Provide the [X, Y] coordinate of the cell's center where the given text is located.  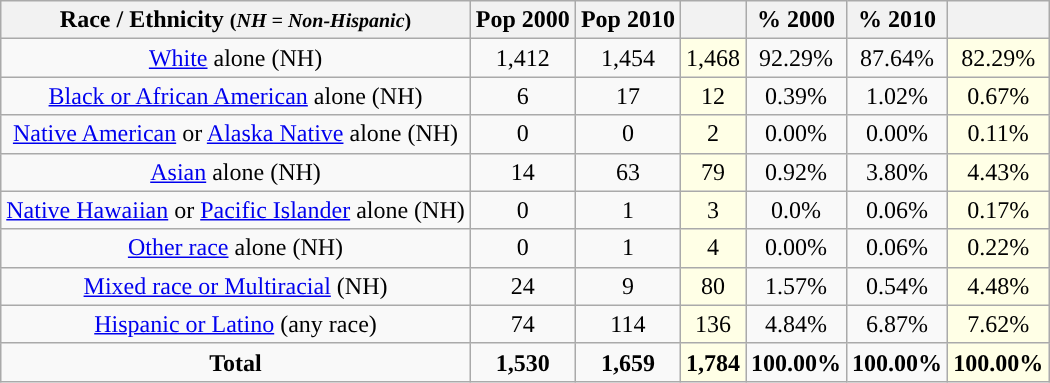
79 [712, 172]
1,530 [522, 362]
2 [712, 134]
1.02% [898, 96]
92.29% [796, 58]
0.17% [998, 210]
Pop 2000 [522, 20]
17 [628, 96]
White alone (NH) [236, 58]
0.0% [796, 210]
3.80% [898, 172]
7.62% [998, 324]
4.43% [998, 172]
4 [712, 248]
0.54% [898, 286]
0.39% [796, 96]
6 [522, 96]
Black or African American alone (NH) [236, 96]
9 [628, 286]
1,784 [712, 362]
4.48% [998, 286]
87.64% [898, 58]
12 [712, 96]
74 [522, 324]
1,659 [628, 362]
24 [522, 286]
0.22% [998, 248]
Race / Ethnicity (NH = Non-Hispanic) [236, 20]
Native American or Alaska Native alone (NH) [236, 134]
82.29% [998, 58]
63 [628, 172]
Hispanic or Latino (any race) [236, 324]
3 [712, 210]
Mixed race or Multiracial (NH) [236, 286]
1,412 [522, 58]
114 [628, 324]
Other race alone (NH) [236, 248]
4.84% [796, 324]
Pop 2010 [628, 20]
14 [522, 172]
0.11% [998, 134]
6.87% [898, 324]
Native Hawaiian or Pacific Islander alone (NH) [236, 210]
% 2000 [796, 20]
0.67% [998, 96]
Asian alone (NH) [236, 172]
1,468 [712, 58]
136 [712, 324]
80 [712, 286]
% 2010 [898, 20]
1,454 [628, 58]
0.92% [796, 172]
1.57% [796, 286]
Total [236, 362]
